Determine the [x, y] coordinate at the center of the cell enclosing the given text.  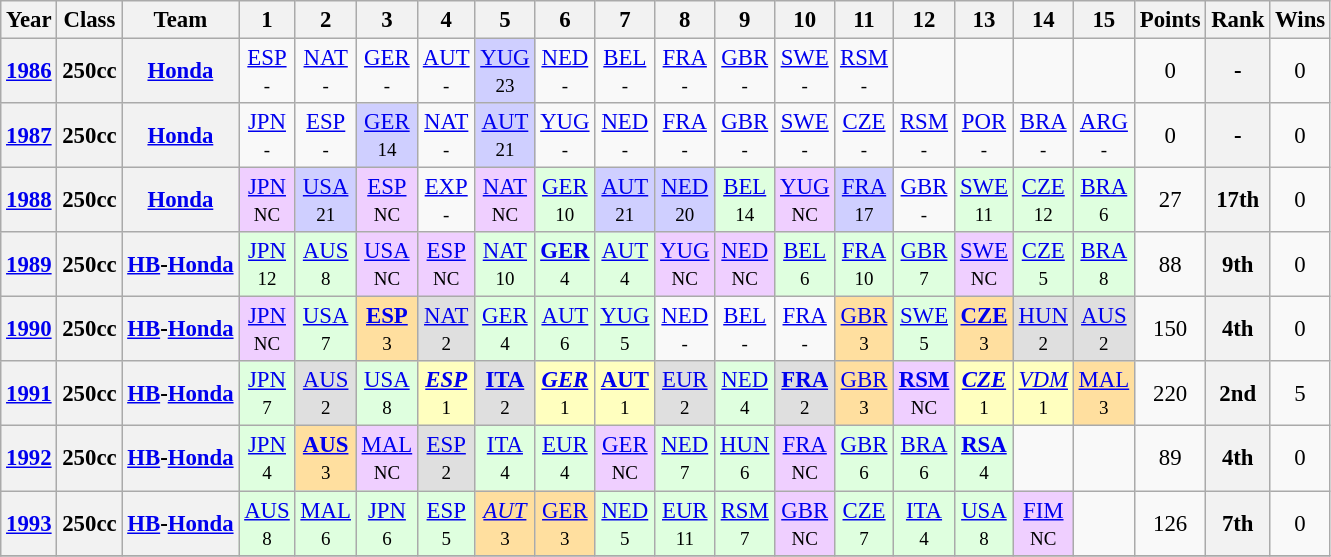
GBR6 [864, 458]
ESP2 [446, 458]
POR- [984, 136]
FRANC [805, 458]
Team [180, 20]
8 [685, 20]
JPN6 [386, 524]
GER3 [565, 524]
CZE- [864, 136]
NED20 [685, 200]
USA21 [326, 200]
GBRNC [805, 524]
CZE1 [984, 394]
CZE7 [864, 524]
VDM1 [1043, 394]
89 [1170, 458]
GER10 [565, 200]
CZE12 [1043, 200]
JPN7 [267, 394]
GER- [386, 72]
ESP5 [446, 524]
AUT3 [505, 524]
Year [29, 20]
9th [1238, 264]
JPN12 [267, 264]
NED5 [625, 524]
AUT6 [565, 330]
NATNC [505, 200]
1987 [29, 136]
GERNC [625, 458]
15 [1104, 20]
1991 [29, 394]
EXP- [446, 200]
ESP3 [386, 330]
7 [625, 20]
SWE11 [984, 200]
Rank [1238, 20]
9 [745, 20]
HUN2 [1043, 330]
FRA10 [864, 264]
NAT10 [505, 264]
27 [1170, 200]
AUT1 [625, 394]
ARG- [1104, 136]
2nd [1238, 394]
SWE5 [924, 330]
MAL3 [1104, 394]
GER1 [565, 394]
FIMNC [1043, 524]
YUG- [565, 136]
14 [1043, 20]
BRA- [1043, 136]
3 [386, 20]
1992 [29, 458]
1 [267, 20]
10 [805, 20]
EUR2 [685, 394]
AUT4 [625, 264]
BRA8 [1104, 264]
AUS3 [326, 458]
7th [1238, 524]
BEL14 [745, 200]
CZE3 [984, 330]
YUG5 [625, 330]
EUR11 [685, 524]
FRA17 [864, 200]
150 [1170, 330]
EUR4 [565, 458]
Wins [1300, 20]
1990 [29, 330]
1989 [29, 264]
ITA2 [505, 394]
GBR7 [924, 264]
RSA4 [984, 458]
CZE5 [1043, 264]
GER14 [386, 136]
17th [1238, 200]
MALNC [386, 458]
220 [1170, 394]
FRA2 [805, 394]
2 [326, 20]
12 [924, 20]
JPN4 [267, 458]
6 [565, 20]
NED4 [745, 394]
1986 [29, 72]
NEDNC [745, 264]
13 [984, 20]
Class [90, 20]
RSM7 [745, 524]
HUN6 [745, 458]
126 [1170, 524]
NAT2 [446, 330]
SWENC [984, 264]
AUT- [446, 72]
4 [446, 20]
USA7 [326, 330]
NED7 [685, 458]
1993 [29, 524]
11 [864, 20]
RSMNC [924, 394]
MAL6 [326, 524]
YUG23 [505, 72]
Points [1170, 20]
USANC [386, 264]
1988 [29, 200]
88 [1170, 264]
BEL6 [805, 264]
ESP1 [446, 394]
JPN- [267, 136]
